Scan for the cell matching the given text and deliver its (X, Y) coordinate at center. 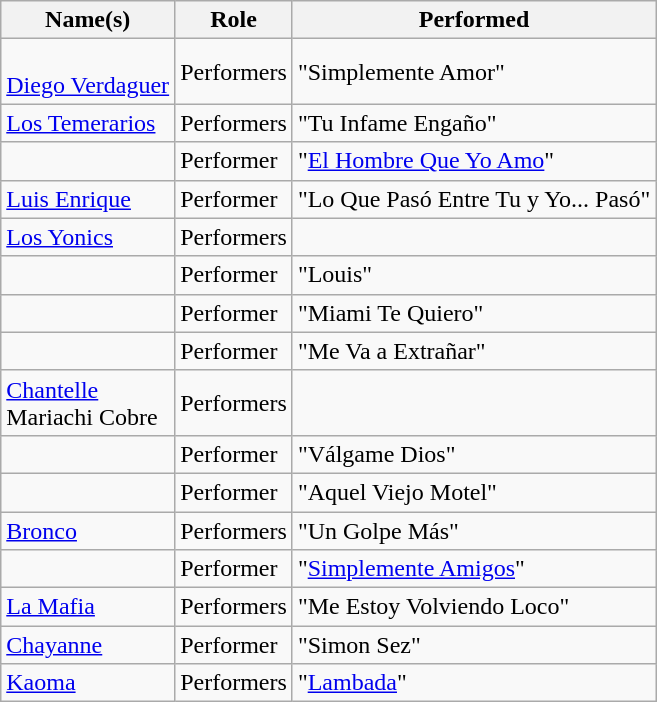
"Aquel Viejo Motel" (474, 492)
Performed (474, 20)
La Mafia (88, 607)
"El Hombre Que Yo Amo" (474, 161)
Kaoma (88, 683)
"Tu Infame Engaño" (474, 123)
"Me Va a Extrañar" (474, 351)
Los Temerarios (88, 123)
"Lo Que Pasó Entre Tu y Yo... Pasó" (474, 199)
"Lambada" (474, 683)
"Louis" (474, 275)
"Simplemente Amor" (474, 72)
Luis Enrique (88, 199)
"Me Estoy Volviendo Loco" (474, 607)
Diego Verdaguer (88, 72)
"Miami Te Quiero" (474, 313)
Bronco (88, 531)
Los Yonics (88, 237)
"Simon Sez" (474, 645)
Role (234, 20)
"Un Golpe Más" (474, 531)
ChantelleMariachi Cobre (88, 402)
"Válgame Dios" (474, 454)
Name(s) (88, 20)
"Simplemente Amigos" (474, 569)
Chayanne (88, 645)
